Identify which cell holds the provided text, then report its [X, Y] central coordinate. 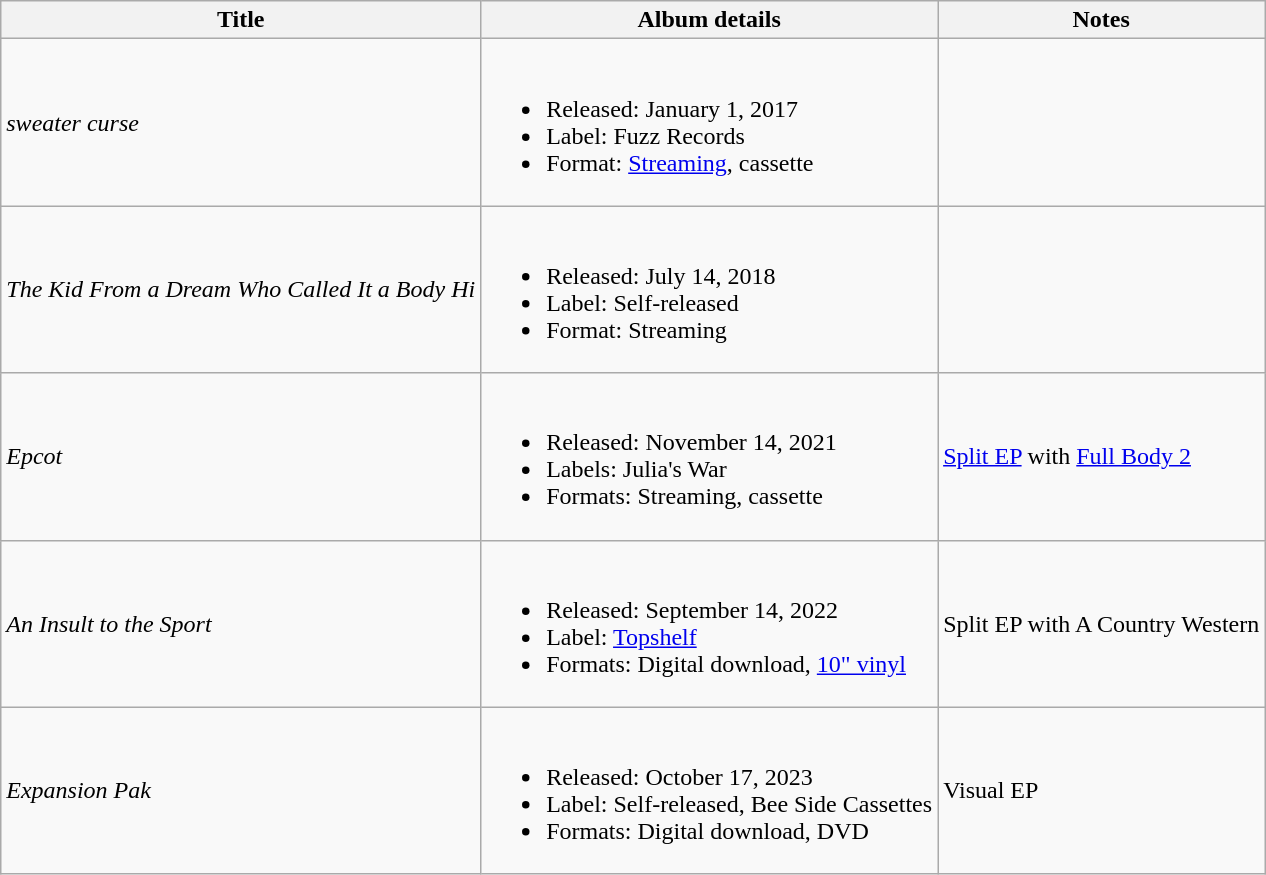
Visual EP [1102, 790]
Released: July 14, 2018Label: Self-releasedFormat: Streaming [710, 290]
Released: November 14, 2021Labels: Julia's WarFormats: Streaming, cassette [710, 456]
An Insult to the Sport [241, 624]
Notes [1102, 20]
Released: October 17, 2023Label: Self-released, Bee Side CassettesFormats: Digital download, DVD [710, 790]
Split EP with Full Body 2 [1102, 456]
Expansion Pak [241, 790]
Album details [710, 20]
Released: January 1, 2017Label: Fuzz RecordsFormat: Streaming, cassette [710, 122]
Released: September 14, 2022Label: TopshelfFormats: Digital download, 10" vinyl [710, 624]
Title [241, 20]
sweater curse [241, 122]
Split EP with A Country Western [1102, 624]
Epcot [241, 456]
The Kid From a Dream Who Called It a Body Hi [241, 290]
